Identify which cell holds the provided text, then report its (x, y) central coordinate. 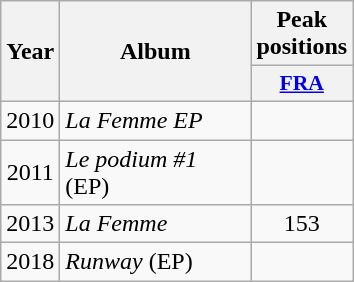
Year (30, 52)
La Femme EP (156, 120)
Peak positions (302, 34)
Le podium #1 (EP) (156, 172)
FRA (302, 84)
2013 (30, 224)
Album (156, 52)
153 (302, 224)
Runway (EP) (156, 262)
2018 (30, 262)
2011 (30, 172)
La Femme (156, 224)
2010 (30, 120)
